From the cell containing the given text, extract its center point as [X, Y] coordinate. 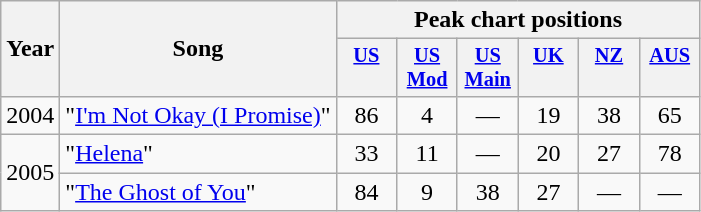
19 [548, 115]
AUS [670, 68]
11 [428, 154]
78 [670, 154]
20 [548, 154]
"Helena" [198, 154]
86 [366, 115]
NZ [610, 68]
2005 [30, 173]
US Main [488, 68]
US [366, 68]
33 [366, 154]
Peak chart positions [518, 20]
84 [366, 192]
4 [428, 115]
Year [30, 49]
9 [428, 192]
UK [548, 68]
"The Ghost of You" [198, 192]
Song [198, 49]
US Mod [428, 68]
"I'm Not Okay (I Promise)" [198, 115]
2004 [30, 115]
65 [670, 115]
